Return the [X, Y] coordinate for the center point of the cell that contains the specified text.  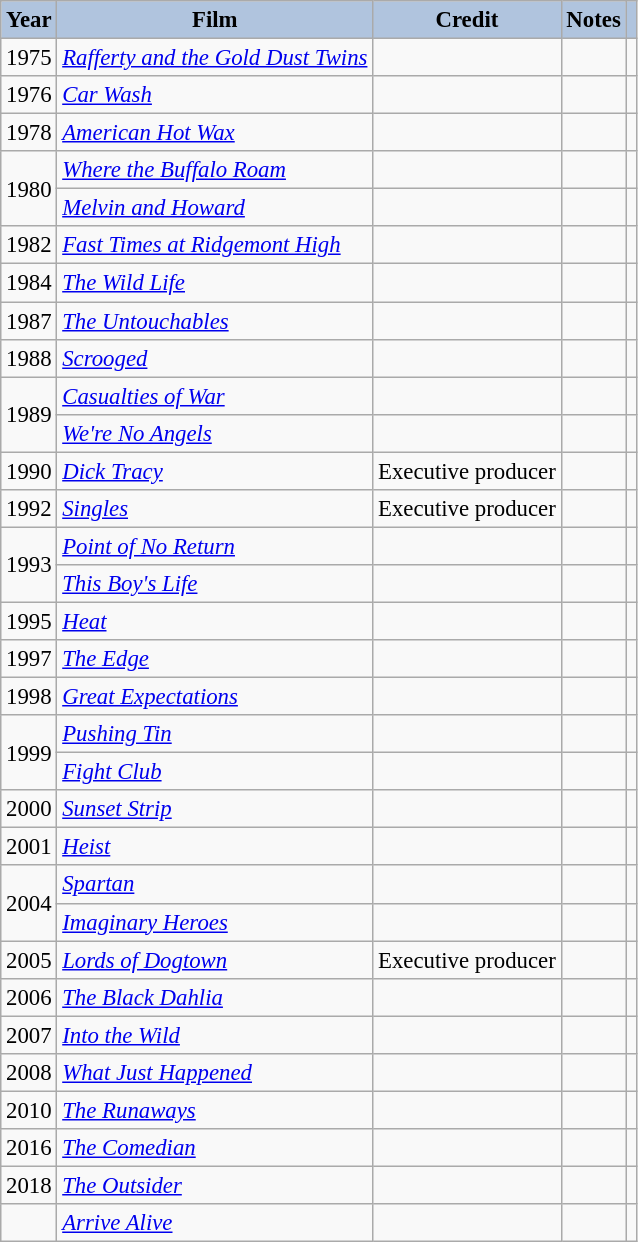
1989 [29, 414]
1999 [29, 752]
Casualties of War [215, 396]
The Runaways [215, 1110]
Film [215, 20]
This Boy's Life [215, 584]
Car Wash [215, 95]
Heist [215, 847]
Great Expectations [215, 697]
1998 [29, 697]
2007 [29, 1035]
The Edge [215, 659]
We're No Angels [215, 433]
Where the Buffalo Roam [215, 170]
Arrive Alive [215, 1223]
Melvin and Howard [215, 208]
Fight Club [215, 772]
1992 [29, 509]
Rafferty and the Gold Dust Twins [215, 58]
2008 [29, 1073]
Pushing Tin [215, 734]
1990 [29, 471]
Fast Times at Ridgemont High [215, 245]
Heat [215, 621]
The Outsider [215, 1185]
1984 [29, 283]
Scrooged [215, 358]
1995 [29, 621]
1976 [29, 95]
2010 [29, 1110]
Lords of Dogtown [215, 960]
Dick Tracy [215, 471]
Credit [467, 20]
Year [29, 20]
2004 [29, 904]
1993 [29, 564]
Point of No Return [215, 546]
2000 [29, 809]
The Black Dahlia [215, 997]
The Comedian [215, 1148]
1987 [29, 321]
1975 [29, 58]
Into the Wild [215, 1035]
2005 [29, 960]
2001 [29, 847]
1978 [29, 133]
2016 [29, 1148]
What Just Happened [215, 1073]
Sunset Strip [215, 809]
Imaginary Heroes [215, 922]
Spartan [215, 885]
2006 [29, 997]
American Hot Wax [215, 133]
The Untouchables [215, 321]
The Wild Life [215, 283]
1988 [29, 358]
1982 [29, 245]
1980 [29, 188]
Notes [594, 20]
2018 [29, 1185]
Singles [215, 509]
1997 [29, 659]
